Determine the [x, y] coordinate at the center of the cell enclosing the given text.  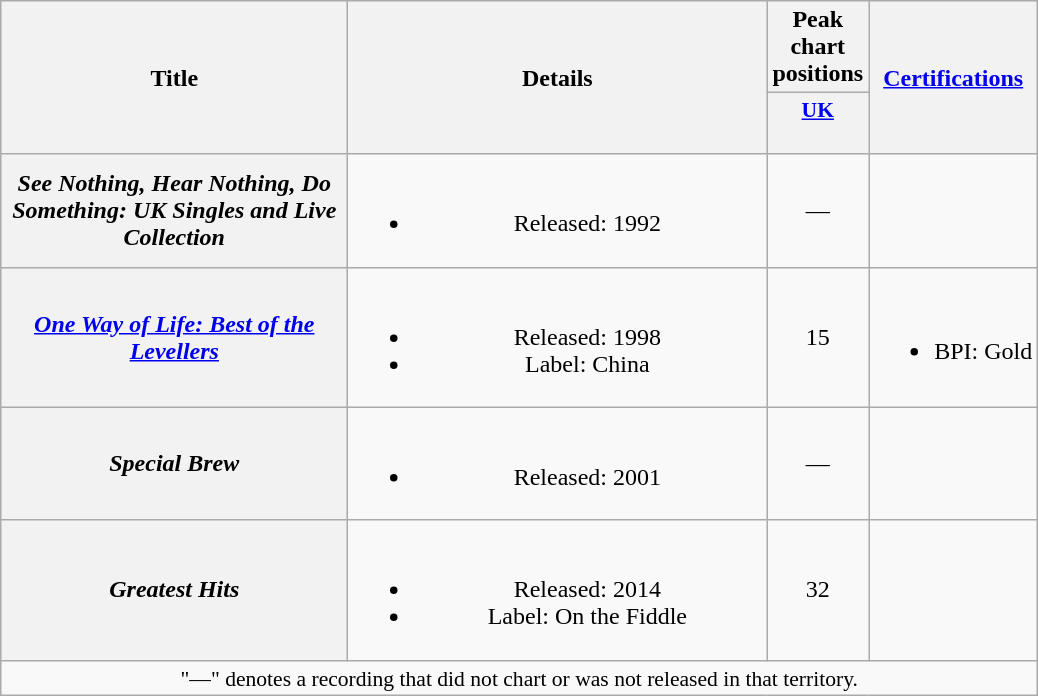
Released: 2014Label: On the Fiddle [558, 590]
32 [818, 590]
BPI: Gold [954, 337]
UK [818, 124]
Released: 1998Label: China [558, 337]
Released: 1992 [558, 210]
Details [558, 78]
Greatest Hits [174, 590]
"—" denotes a recording that did not chart or was not released in that territory. [520, 678]
One Way of Life: Best of the Levellers [174, 337]
15 [818, 337]
Title [174, 78]
Released: 2001 [558, 464]
Peak chart positions [818, 47]
Certifications [954, 78]
See Nothing, Hear Nothing, Do Something: UK Singles and Live Collection [174, 210]
Special Brew [174, 464]
